From the cell containing the given text, extract its center point as (X, Y) coordinate. 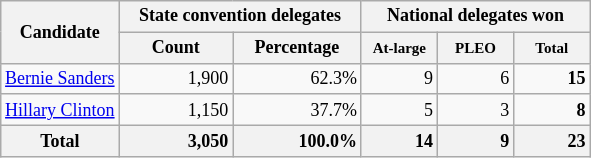
23 (552, 140)
Count (176, 48)
3 (475, 110)
6 (475, 78)
National delegates won (476, 16)
Bernie Sanders (60, 78)
62.3% (298, 78)
8 (552, 110)
100.0% (298, 140)
Hillary Clinton (60, 110)
1,900 (176, 78)
Candidate (60, 32)
5 (399, 110)
15 (552, 78)
PLEO (475, 48)
1,150 (176, 110)
At-large (399, 48)
37.7% (298, 110)
State convention delegates (240, 16)
Percentage (298, 48)
14 (399, 140)
3,050 (176, 140)
